Scan for the cell matching the given text and deliver its (x, y) coordinate at center. 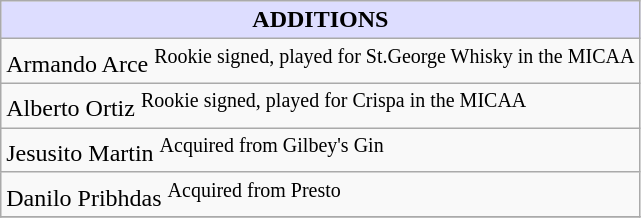
ADDITIONS (320, 20)
Armando Arce Rookie signed, played for St.George Whisky in the MICAA (320, 62)
Alberto Ortiz Rookie signed, played for Crispa in the MICAA (320, 106)
Danilo Pribhdas Acquired from Presto (320, 194)
Jesusito Martin Acquired from Gilbey's Gin (320, 150)
